Search for the cell housing the specified text and yield its (X, Y) center coordinate. 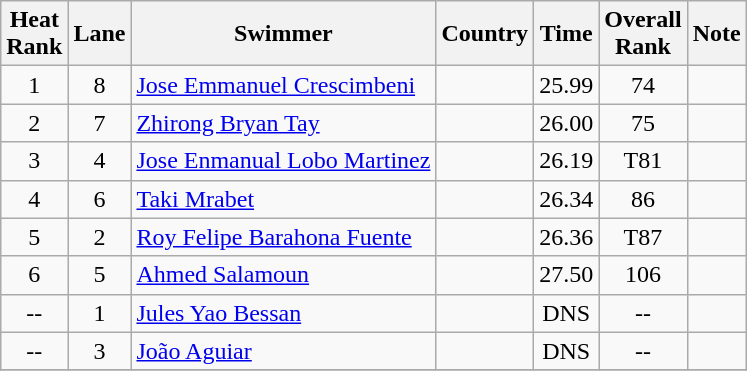
João Aguiar (284, 351)
8 (100, 85)
26.19 (566, 161)
Note (716, 34)
Heat Rank (34, 34)
Jules Yao Bessan (284, 313)
Zhirong Bryan Tay (284, 123)
Time (566, 34)
26.36 (566, 237)
74 (643, 85)
T81 (643, 161)
T87 (643, 237)
Swimmer (284, 34)
7 (100, 123)
Jose Emmanuel Crescimbeni (284, 85)
26.00 (566, 123)
Lane (100, 34)
Country (485, 34)
27.50 (566, 275)
Ahmed Salamoun (284, 275)
Taki Mrabet (284, 199)
Jose Enmanual Lobo Martinez (284, 161)
OverallRank (643, 34)
26.34 (566, 199)
106 (643, 275)
75 (643, 123)
25.99 (566, 85)
Roy Felipe Barahona Fuente (284, 237)
86 (643, 199)
